Find where the given text appears and provide that cell's center as (X, Y) coordinate. 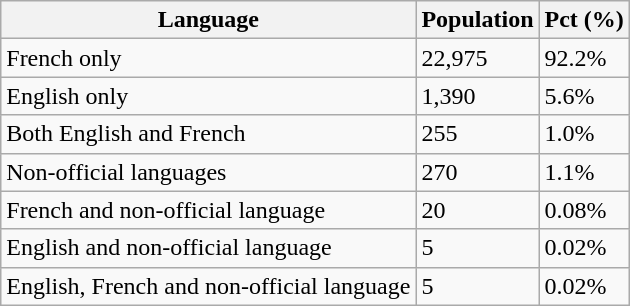
English, French and non-official language (208, 286)
22,975 (478, 58)
20 (478, 210)
Population (478, 20)
Language (208, 20)
French only (208, 58)
1.0% (584, 134)
Non-official languages (208, 172)
Pct (%) (584, 20)
French and non-official language (208, 210)
English only (208, 96)
92.2% (584, 58)
5.6% (584, 96)
1.1% (584, 172)
270 (478, 172)
Both English and French (208, 134)
0.08% (584, 210)
255 (478, 134)
1,390 (478, 96)
English and non-official language (208, 248)
